Capture the cell that displays the provided text and extract its [X, Y] central coordinate. 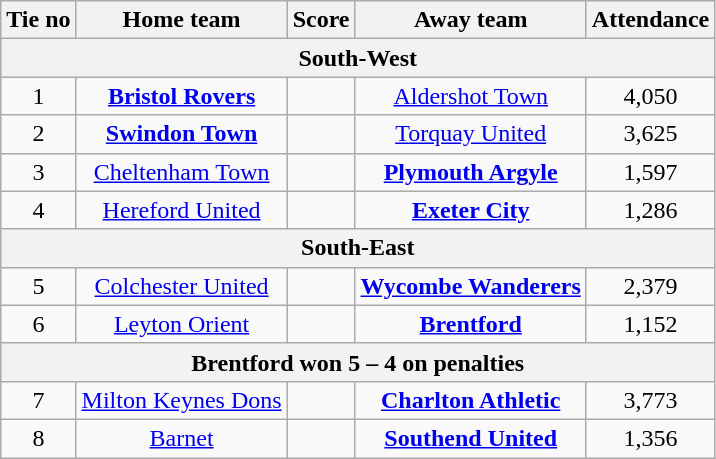
1,286 [650, 210]
Charlton Athletic [470, 400]
Tie no [38, 20]
6 [38, 324]
3,773 [650, 400]
1,356 [650, 438]
Away team [470, 20]
Brentford won 5 – 4 on penalties [358, 362]
3,625 [650, 134]
Aldershot Town [470, 96]
4 [38, 210]
Milton Keynes Dons [182, 400]
8 [38, 438]
Colchester United [182, 286]
1 [38, 96]
Home team [182, 20]
Southend United [470, 438]
Wycombe Wanderers [470, 286]
Torquay United [470, 134]
Brentford [470, 324]
1,597 [650, 172]
South-East [358, 248]
1,152 [650, 324]
Swindon Town [182, 134]
Score [321, 20]
5 [38, 286]
Cheltenham Town [182, 172]
Plymouth Argyle [470, 172]
2,379 [650, 286]
Leyton Orient [182, 324]
7 [38, 400]
3 [38, 172]
2 [38, 134]
Hereford United [182, 210]
South-West [358, 58]
Attendance [650, 20]
4,050 [650, 96]
Bristol Rovers [182, 96]
Exeter City [470, 210]
Barnet [182, 438]
